Extract the [X, Y] coordinate from the center of the cell holding the provided text.  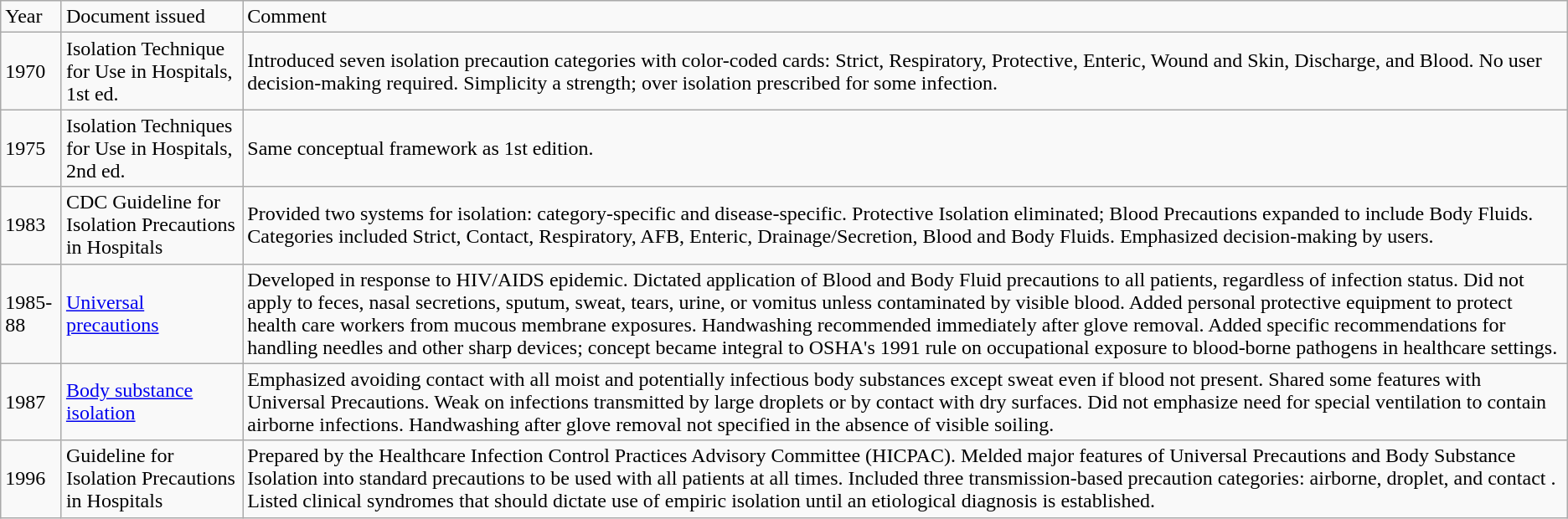
1985-88 [32, 313]
Same conceptual framework as 1st edition. [905, 148]
CDC Guideline for Isolation Precautions in Hospitals [152, 225]
1970 [32, 71]
1983 [32, 225]
Year [32, 17]
1987 [32, 402]
1996 [32, 479]
Isolation Technique for Use in Hospitals, 1st ed. [152, 71]
Isolation Techniques for Use in Hospitals, 2nd ed. [152, 148]
Comment [905, 17]
Guideline for Isolation Precautions in Hospitals [152, 479]
Body substance isolation [152, 402]
Document issued [152, 17]
1975 [32, 148]
Universal precautions [152, 313]
